Provide the (x, y) coordinate of the cell's center where the given text is located.  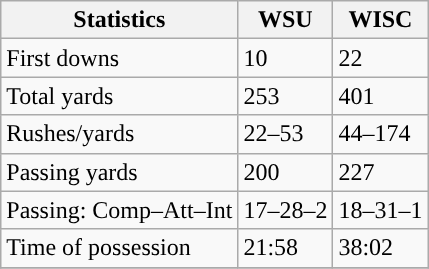
17–28–2 (286, 210)
22 (380, 58)
Passing: Comp–Att–Int (120, 210)
Passing yards (120, 172)
First downs (120, 58)
38:02 (380, 248)
Rushes/yards (120, 134)
18–31–1 (380, 210)
44–174 (380, 134)
22–53 (286, 134)
WISC (380, 20)
21:58 (286, 248)
253 (286, 96)
401 (380, 96)
Time of possession (120, 248)
227 (380, 172)
WSU (286, 20)
Statistics (120, 20)
10 (286, 58)
Total yards (120, 96)
200 (286, 172)
